Find where the given text appears and provide that cell's center as (x, y) coordinate. 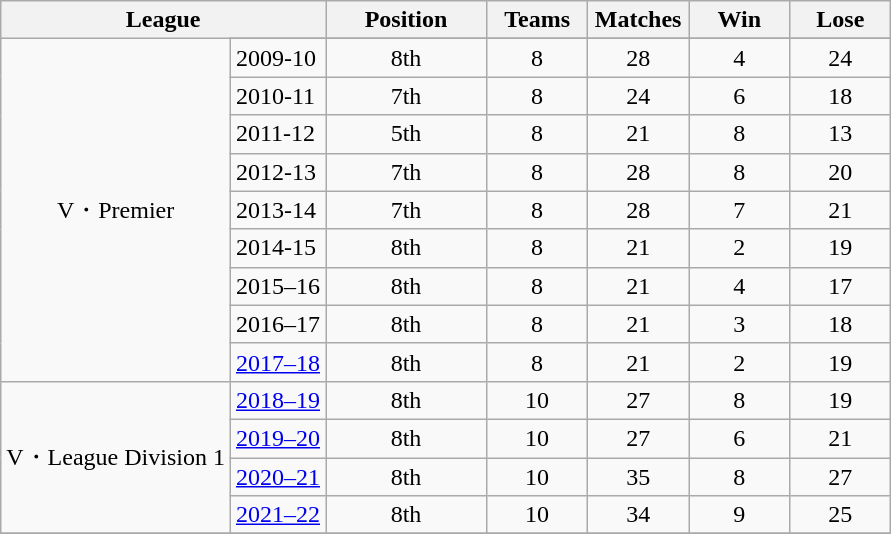
20 (840, 172)
2019–20 (278, 438)
Win (740, 20)
Lose (840, 20)
2011-12 (278, 134)
25 (840, 515)
9 (740, 515)
Matches (638, 20)
League (164, 20)
35 (638, 477)
3 (740, 324)
2009-10 (278, 58)
2020–21 (278, 477)
17 (840, 286)
2021–22 (278, 515)
13 (840, 134)
V・Premier (116, 210)
Teams (538, 20)
2010-11 (278, 96)
5th (406, 134)
2017–18 (278, 362)
2012-13 (278, 172)
34 (638, 515)
2015–16 (278, 286)
2016–17 (278, 324)
7 (740, 210)
Position (406, 20)
2013-14 (278, 210)
2018–19 (278, 400)
V・League Division 1 (116, 457)
2014-15 (278, 248)
